From the cell containing the given text, extract its center point as [X, Y] coordinate. 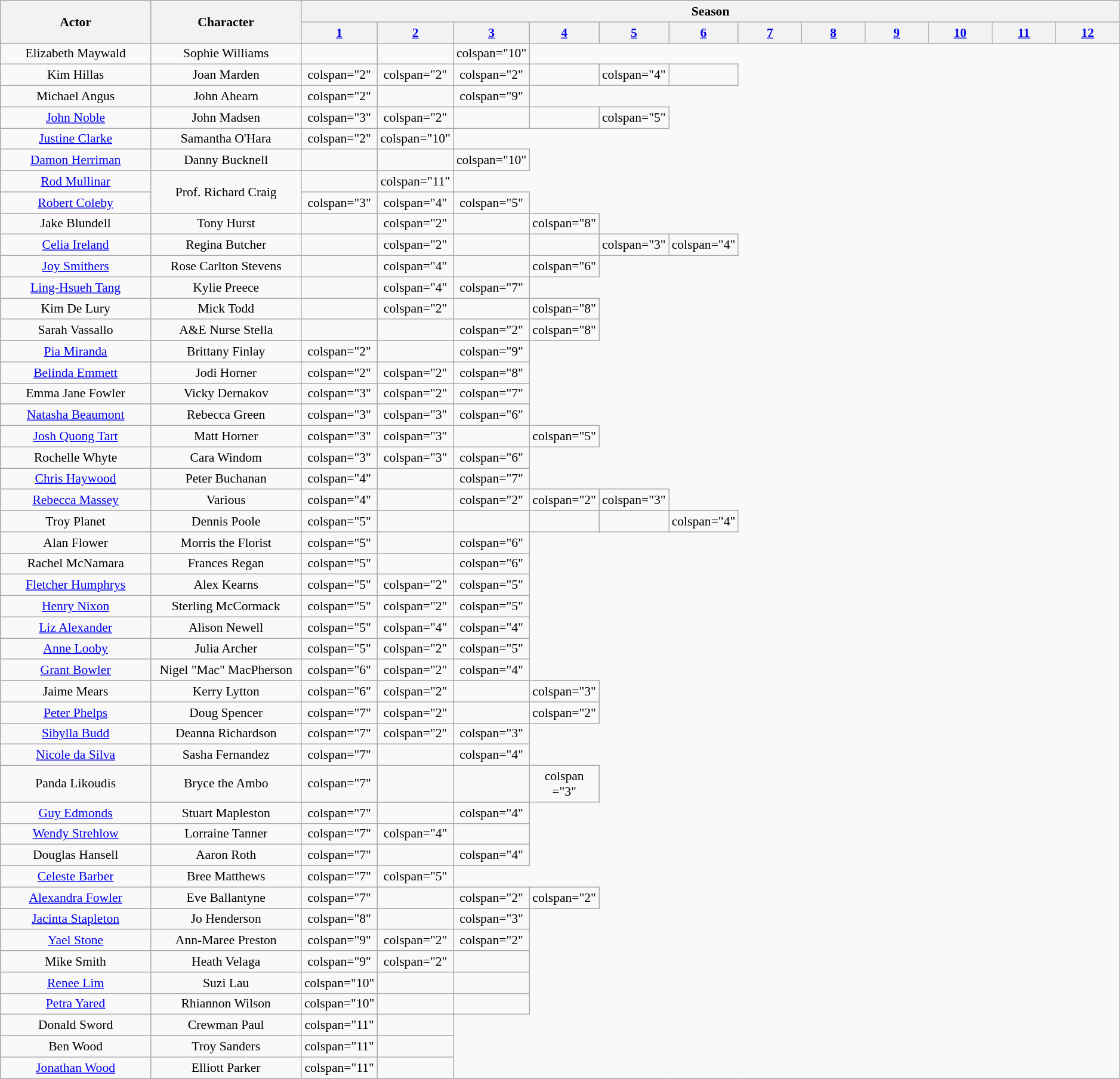
Joan Marden [226, 75]
10 [961, 33]
Vicky Dernakov [226, 394]
Jaime Mears [76, 691]
Elizabeth Maywald [76, 54]
4 [564, 33]
Rochelle Whyte [76, 457]
Deanna Richardson [226, 734]
A&E Nurse Stella [226, 330]
Danny Bucknell [226, 160]
Joy Smithers [76, 267]
Samantha O'Hara [226, 139]
Wendy Strehlow [76, 834]
Rebecca Massey [76, 500]
Grant Bowler [76, 670]
Troy Planet [76, 521]
Alan Flower [76, 543]
Cara Windom [226, 457]
Robert Coleby [76, 203]
Doug Spencer [226, 713]
Jo Henderson [226, 919]
Kerry Lytton [226, 691]
12 [1087, 33]
Actor [76, 21]
Season [710, 11]
Jonathan Wood [76, 1068]
Julia Archer [226, 649]
Liz Alexander [76, 627]
Bryce the Ambo [226, 784]
Mick Todd [226, 309]
Celeste Barber [76, 877]
Panda Likoudis [76, 784]
Emma Jane Fowler [76, 394]
Brittany Finlay [226, 351]
Alex Kearns [226, 585]
Petra Yared [76, 1004]
9 [897, 33]
Nicole da Silva [76, 755]
Character [226, 21]
Alexandra Fowler [76, 898]
Jodi Horner [226, 373]
Kim Hillas [76, 75]
Sibylla Budd [76, 734]
colspan ="3" [564, 784]
Sophie Williams [226, 54]
Rose Carlton Stevens [226, 267]
Kim De Lury [76, 309]
Nigel "Mac" MacPherson [226, 670]
3 [492, 33]
Mike Smith [76, 961]
Frances Regan [226, 564]
1 [339, 33]
Dennis Poole [226, 521]
Rebecca Green [226, 415]
8 [833, 33]
Alison Newell [226, 627]
2 [415, 33]
Various [226, 500]
Celia Ireland [76, 245]
Matt Horner [226, 437]
Belinda Emmett [76, 373]
Elliott Parker [226, 1068]
Henry Nixon [76, 607]
Rhiannon Wilson [226, 1004]
Sterling McCormack [226, 607]
Yael Stone [76, 941]
Peter Phelps [76, 713]
Heath Velaga [226, 961]
Bree Matthews [226, 877]
Josh Quong Tart [76, 437]
Donald Sword [76, 1025]
Prof. Richard Craig [226, 192]
Guy Edmonds [76, 813]
Fletcher Humphrys [76, 585]
7 [770, 33]
6 [704, 33]
Crewman Paul [226, 1025]
Regina Butcher [226, 245]
John Ahearn [226, 97]
Kylie Preece [226, 287]
11 [1024, 33]
Troy Sanders [226, 1047]
Lorraine Tanner [226, 834]
Jacinta Stapleton [76, 919]
Justine Clarke [76, 139]
Pia Miranda [76, 351]
Stuart Mapleston [226, 813]
Anne Looby [76, 649]
Ling-Hsueh Tang [76, 287]
John Madsen [226, 118]
Sasha Fernandez [226, 755]
Douglas Hansell [76, 855]
Aaron Roth [226, 855]
Suzi Lau [226, 983]
Michael Angus [76, 97]
John Noble [76, 118]
Eve Ballantyne [226, 898]
Sarah Vassallo [76, 330]
Ann-Maree Preston [226, 941]
Ben Wood [76, 1047]
Morris the Florist [226, 543]
Rachel McNamara [76, 564]
Renee Lim [76, 983]
Rod Mullinar [76, 181]
Tony Hurst [226, 224]
Peter Buchanan [226, 479]
Damon Herriman [76, 160]
5 [634, 33]
Jake Blundell [76, 224]
Chris Haywood [76, 479]
Natasha Beaumont [76, 415]
